Return the [x, y] coordinate for the center point of the cell that contains the specified text.  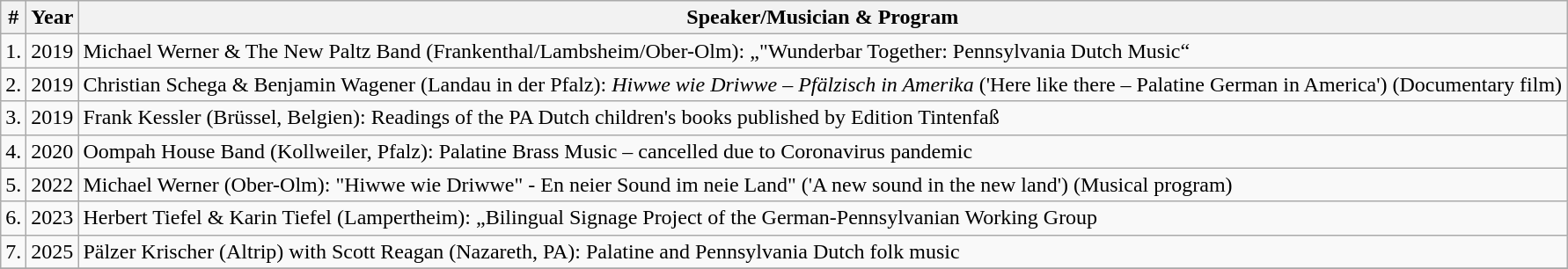
1. [14, 51]
Year [53, 18]
Frank Kessler (Brüssel, Belgien): Readings of the PA Dutch children's books published by Edition Tintenfaß [823, 118]
# [14, 18]
2023 [53, 218]
6. [14, 218]
2. [14, 84]
Pälzer Krischer (Altrip) with Scott Reagan (Nazareth, PA): Palatine and Pennsylvania Dutch folk music [823, 251]
2020 [53, 151]
4. [14, 151]
Herbert Tiefel & Karin Tiefel (Lampertheim): „Bilingual Signage Project of the German-Pennsylvanian Working Group [823, 218]
Speaker/Musician & Program [823, 18]
2022 [53, 185]
5. [14, 185]
2025 [53, 251]
7. [14, 251]
Michael Werner & The New Paltz Band (Frankenthal/Lambsheim/Ober-Olm): „"Wunderbar Together: Pennsylvania Dutch Music“ [823, 51]
Michael Werner (Ober-Olm): "Hiwwe wie Driwwe" - En neier Sound im neie Land" ('A new sound in the new land') (Musical program) [823, 185]
Oompah House Band (Kollweiler, Pfalz): Palatine Brass Music – cancelled due to Coronavirus pandemic [823, 151]
3. [14, 118]
